For the text-containing cell, return its midpoint in (X, Y) coordinate format. 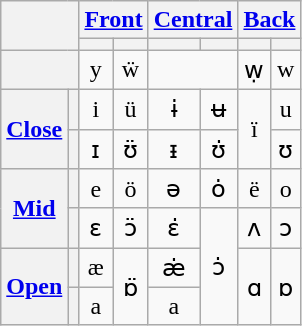
y (96, 70)
ɪ (96, 149)
ɨ (174, 109)
ë (254, 189)
ʊ̇ (219, 149)
e (96, 189)
ᵻ (174, 149)
æ (96, 268)
ɒ̈ (130, 287)
w (286, 70)
Back (270, 20)
Mid (34, 208)
Front (114, 20)
Open (34, 287)
æ̇ (174, 268)
ö (130, 189)
ɒ (286, 287)
o (286, 189)
ẉ (254, 70)
ü (130, 109)
ʊ̈ (130, 149)
ʌ (254, 228)
ï (254, 128)
ɛ (96, 228)
u (286, 109)
ȯ (219, 189)
ə (174, 189)
ɛ̇ (174, 228)
i (96, 109)
Close (34, 128)
ẅ (130, 70)
ɔ (286, 228)
ʉ (219, 109)
ʊ (286, 149)
ɑ (254, 287)
Central (193, 20)
ɔ̇ (219, 266)
ɔ̈ (130, 228)
